Identify which cell holds the provided text, then report its (x, y) central coordinate. 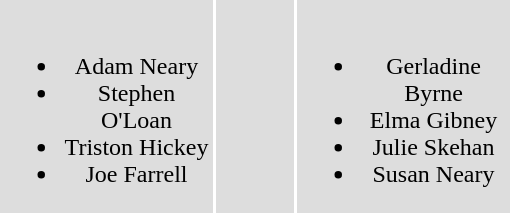
Gerladine ByrneElma GibneyJulie SkehanSusan Neary (404, 106)
Adam NearyStephen O'LoanTriston HickeyJoe Farrell (106, 106)
